From the cell containing the given text, extract its center point as [X, Y] coordinate. 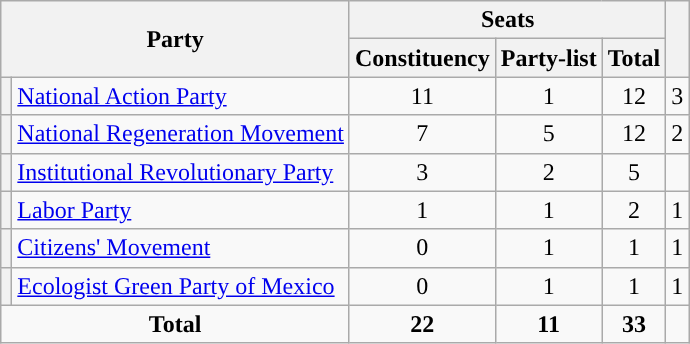
33 [634, 324]
22 [422, 324]
Constituency [422, 58]
Party [176, 39]
Party-list [548, 58]
Labor Party [181, 210]
National Regeneration Movement [181, 134]
Ecologist Green Party of Mexico [181, 286]
Institutional Revolutionary Party [181, 172]
Citizens' Movement [181, 248]
Seats [507, 20]
7 [422, 134]
National Action Party [181, 96]
